From the cell containing the given text, extract its center point as (x, y) coordinate. 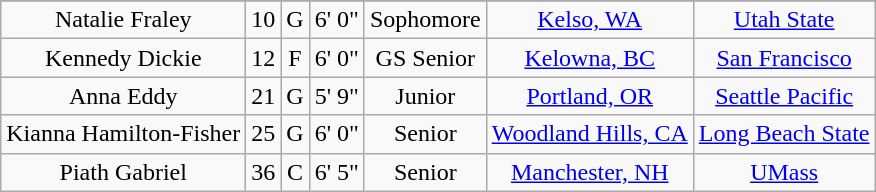
Kelowna, BC (590, 58)
Anna Eddy (124, 96)
5' 9" (336, 96)
36 (264, 172)
6' 5" (336, 172)
Seattle Pacific (784, 96)
F (295, 58)
25 (264, 134)
10 (264, 20)
Sophomore (425, 20)
Long Beach State (784, 134)
UMass (784, 172)
Kelso, WA (590, 20)
21 (264, 96)
Manchester, NH (590, 172)
C (295, 172)
Woodland Hills, CA (590, 134)
Portland, OR (590, 96)
Natalie Fraley (124, 20)
Kennedy Dickie (124, 58)
12 (264, 58)
GS Senior (425, 58)
Junior (425, 96)
Piath Gabriel (124, 172)
San Francisco (784, 58)
Kianna Hamilton-Fisher (124, 134)
Utah State (784, 20)
